Capture the cell that displays the provided text and extract its (x, y) central coordinate. 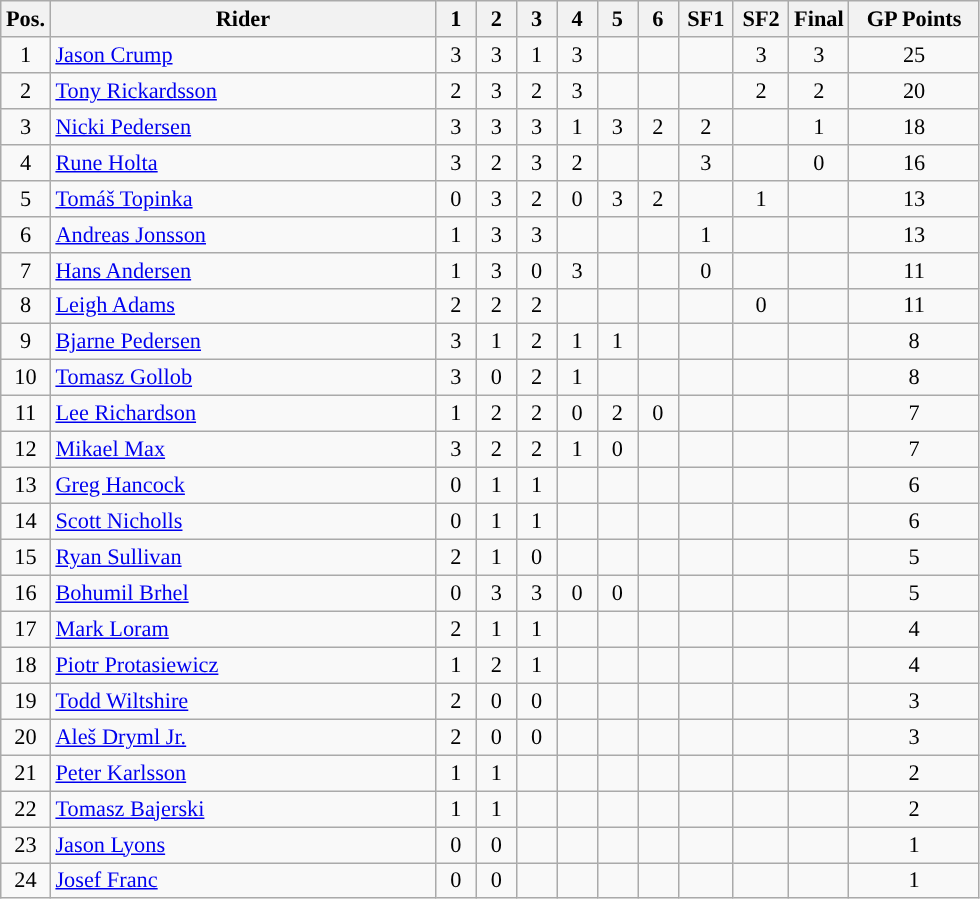
21 (26, 773)
25 (914, 55)
22 (26, 809)
10 (26, 378)
Tony Rickardsson (242, 90)
Final (819, 19)
Greg Hancock (242, 485)
12 (26, 450)
23 (26, 844)
Jason Crump (242, 55)
9 (26, 342)
SF2 (760, 19)
Lee Richardson (242, 414)
24 (26, 880)
Josef Franc (242, 880)
Tomáš Topinka (242, 198)
Ryan Sullivan (242, 557)
Hans Andersen (242, 270)
GP Points (914, 19)
Jason Lyons (242, 844)
Leigh Adams (242, 306)
Andreas Jonsson (242, 234)
Scott Nicholls (242, 521)
19 (26, 701)
Aleš Dryml Jr. (242, 737)
Rider (242, 19)
Mikael Max (242, 450)
SF1 (706, 19)
Pos. (26, 19)
Rune Holta (242, 162)
Peter Karlsson (242, 773)
Nicki Pedersen (242, 126)
Piotr Protasiewicz (242, 665)
14 (26, 521)
Bjarne Pedersen (242, 342)
Tomasz Bajerski (242, 809)
Tomasz Gollob (242, 378)
15 (26, 557)
Mark Loram (242, 629)
Todd Wiltshire (242, 701)
17 (26, 629)
Bohumil Brhel (242, 593)
